Pinpoint the cell where the given text exists, returning its (x, y) midpoint coordinate. 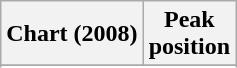
Chart (2008) (72, 34)
Peakposition (189, 34)
